Determine the [X, Y] coordinate at the center of the cell enclosing the given text.  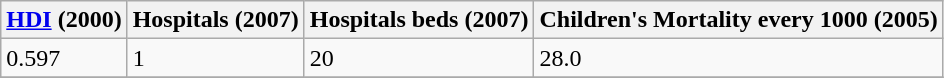
Children's Mortality every 1000 (2005) [738, 20]
Hospitals (2007) [216, 20]
0.597 [64, 58]
Hospitals beds (2007) [419, 20]
HDI (2000) [64, 20]
20 [419, 58]
1 [216, 58]
28.0 [738, 58]
